Pinpoint the cell where the given text exists, returning its (x, y) midpoint coordinate. 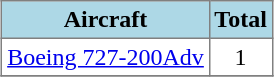
Total (240, 20)
Boeing 727-200Adv (106, 57)
Aircraft (106, 20)
1 (240, 57)
